Extract the (X, Y) coordinate from the center of the cell holding the provided text.  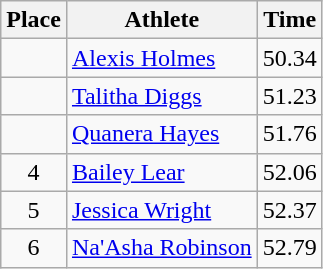
51.76 (290, 134)
Alexis Holmes (162, 58)
50.34 (290, 58)
52.06 (290, 172)
4 (34, 172)
6 (34, 248)
Place (34, 20)
5 (34, 210)
Jessica Wright (162, 210)
Quanera Hayes (162, 134)
52.79 (290, 248)
Athlete (162, 20)
Talitha Diggs (162, 96)
Na'Asha Robinson (162, 248)
52.37 (290, 210)
Time (290, 20)
51.23 (290, 96)
Bailey Lear (162, 172)
